Search for the cell housing the specified text and yield its (X, Y) center coordinate. 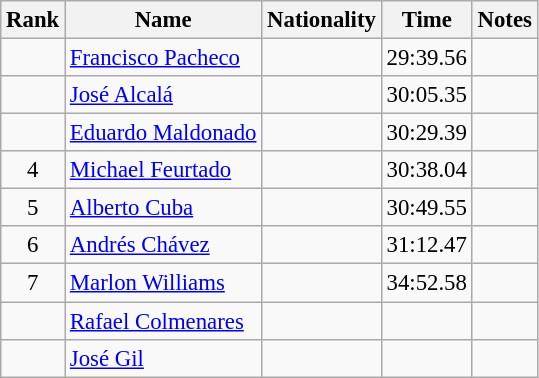
Andrés Chávez (164, 245)
Alberto Cuba (164, 208)
4 (33, 170)
Rank (33, 20)
7 (33, 283)
Francisco Pacheco (164, 58)
6 (33, 245)
Name (164, 20)
34:52.58 (426, 283)
Notes (504, 20)
Michael Feurtado (164, 170)
Nationality (322, 20)
Time (426, 20)
30:05.35 (426, 95)
5 (33, 208)
31:12.47 (426, 245)
Rafael Colmenares (164, 321)
30:38.04 (426, 170)
José Alcalá (164, 95)
Marlon Williams (164, 283)
Eduardo Maldonado (164, 133)
30:29.39 (426, 133)
José Gil (164, 358)
29:39.56 (426, 58)
30:49.55 (426, 208)
